Return the (X, Y) coordinate for the center point of the cell that contains the specified text.  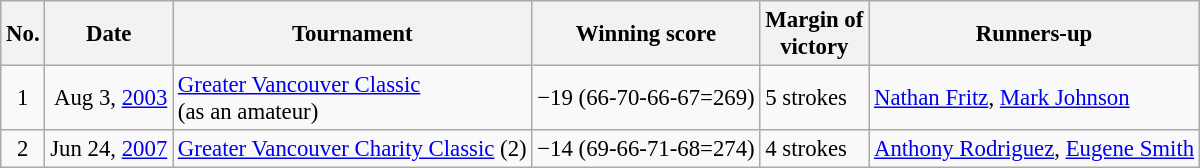
4 strokes (814, 149)
Anthony Rodriguez, Eugene Smith (1034, 149)
2 (23, 149)
Date (109, 34)
Margin ofvictory (814, 34)
Greater Vancouver Charity Classic (2) (352, 149)
Greater Vancouver Classic(as an amateur) (352, 98)
5 strokes (814, 98)
Tournament (352, 34)
Runners-up (1034, 34)
Jun 24, 2007 (109, 149)
−14 (69-66-71-68=274) (646, 149)
Aug 3, 2003 (109, 98)
1 (23, 98)
Nathan Fritz, Mark Johnson (1034, 98)
Winning score (646, 34)
No. (23, 34)
−19 (66-70-66-67=269) (646, 98)
